Search for the cell housing the specified text and yield its (x, y) center coordinate. 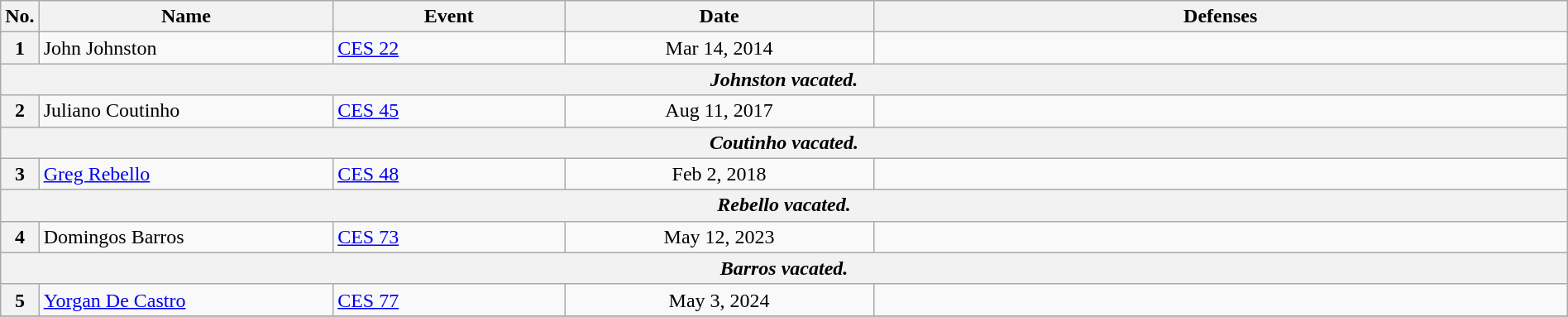
Date (719, 17)
3 (20, 174)
1 (20, 48)
Mar 14, 2014 (719, 48)
Event (449, 17)
Yorgan De Castro (186, 300)
Johnston vacated. (784, 79)
CES 48 (449, 174)
2 (20, 111)
Greg Rebello (186, 174)
Barros vacated. (784, 268)
5 (20, 300)
No. (20, 17)
John Johnston (186, 48)
May 12, 2023 (719, 237)
CES 45 (449, 111)
Feb 2, 2018 (719, 174)
Coutinho vacated. (784, 142)
Domingos Barros (186, 237)
Juliano Coutinho (186, 111)
CES 22 (449, 48)
Defenses (1221, 17)
May 3, 2024 (719, 300)
Name (186, 17)
Aug 11, 2017 (719, 111)
CES 77 (449, 300)
CES 73 (449, 237)
Rebello vacated. (784, 205)
4 (20, 237)
